For the text-containing cell, return its midpoint in (x, y) coordinate format. 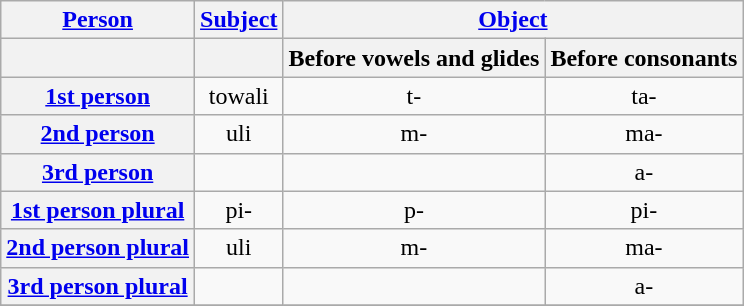
Before vowels and glides (414, 58)
Person (98, 20)
3rd person (98, 172)
1st person plural (98, 210)
2nd person plural (98, 248)
2nd person (98, 134)
p- (414, 210)
ta- (644, 96)
3rd person plural (98, 286)
Before consonants (644, 58)
1st person (98, 96)
Object (513, 20)
towali (239, 96)
t- (414, 96)
Subject (239, 20)
